Provide the [X, Y] coordinate of the cell's center where the given text is located.  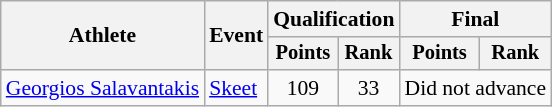
Athlete [102, 36]
Final [475, 19]
Event [236, 36]
Did not advance [475, 88]
Qualification [334, 19]
Skeet [236, 88]
Georgios Salavantakis [102, 88]
109 [302, 88]
33 [369, 88]
